Pinpoint the cell where the given text exists, returning its [X, Y] midpoint coordinate. 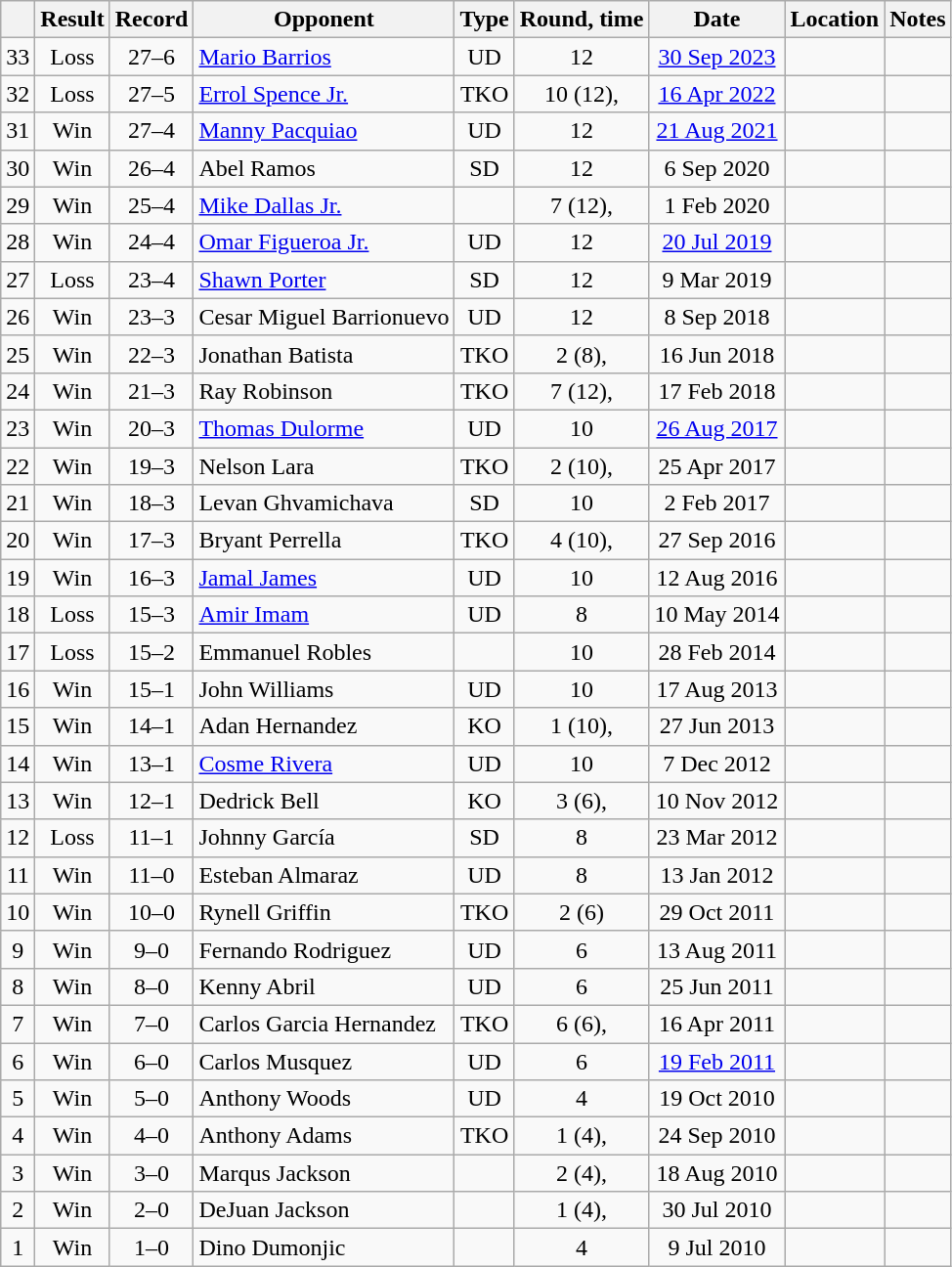
28 [18, 242]
12–1 [151, 801]
3 [18, 1173]
18 Aug 2010 [717, 1173]
8–0 [151, 986]
Notes [918, 20]
23–3 [151, 317]
16 [18, 689]
Mike Dallas Jr. [325, 205]
11–1 [151, 838]
25 Apr 2017 [717, 466]
18 [18, 615]
26 Aug 2017 [717, 428]
Carlos Musquez [325, 1061]
11–0 [151, 875]
Bryant Perrella [325, 541]
32 [18, 94]
5–0 [151, 1099]
15 [18, 726]
8 Sep 2018 [717, 317]
4–0 [151, 1136]
2–0 [151, 1210]
Round, time [582, 20]
31 [18, 131]
23–4 [151, 280]
Result [72, 20]
27 Jun 2013 [717, 726]
29 [18, 205]
Type [485, 20]
7 [18, 1024]
20 [18, 541]
Shawn Porter [325, 280]
21–3 [151, 391]
24 Sep 2010 [717, 1136]
18–3 [151, 503]
15–2 [151, 652]
10–0 [151, 912]
13 [18, 801]
Kenny Abril [325, 986]
Cosme Rivera [325, 764]
30 [18, 168]
Adan Hernandez [325, 726]
Nelson Lara [325, 466]
29 Oct 2011 [717, 912]
27–5 [151, 94]
13 Aug 2011 [717, 949]
Mario Barrios [325, 57]
28 Feb 2014 [717, 652]
2 (6) [582, 912]
16 Apr 2022 [717, 94]
Dedrick Bell [325, 801]
10 Nov 2012 [717, 801]
27 [18, 280]
Amir Imam [325, 615]
17 Aug 2013 [717, 689]
15–1 [151, 689]
Location [835, 20]
17 Feb 2018 [717, 391]
Emmanuel Robles [325, 652]
6 (6), [582, 1024]
14–1 [151, 726]
24–4 [151, 242]
Dino Dumonjic [325, 1247]
John Williams [325, 689]
2 (10), [582, 466]
3–0 [151, 1173]
30 Sep 2023 [717, 57]
9 [18, 949]
Cesar Miguel Barrionuevo [325, 317]
21 Aug 2021 [717, 131]
10 May 2014 [717, 615]
20 Jul 2019 [717, 242]
1 [18, 1247]
Record [151, 20]
1 Feb 2020 [717, 205]
10 (12), [582, 94]
16 Jun 2018 [717, 354]
13–1 [151, 764]
14 [18, 764]
25–4 [151, 205]
Date [717, 20]
27 Sep 2016 [717, 541]
1 (10), [582, 726]
Jonathan Batista [325, 354]
Rynell Griffin [325, 912]
Omar Figueroa Jr. [325, 242]
Carlos Garcia Hernandez [325, 1024]
Anthony Woods [325, 1099]
15–3 [151, 615]
25 Jun 2011 [717, 986]
Marqus Jackson [325, 1173]
5 [18, 1099]
1–0 [151, 1247]
23 Mar 2012 [717, 838]
27–4 [151, 131]
23 [18, 428]
DeJuan Jackson [325, 1210]
Fernando Rodriguez [325, 949]
26 [18, 317]
27–6 [151, 57]
6 Sep 2020 [717, 168]
Ray Robinson [325, 391]
19 Feb 2011 [717, 1061]
Manny Pacquiao [325, 131]
7 Dec 2012 [717, 764]
Jamal James [325, 578]
30 Jul 2010 [717, 1210]
19 [18, 578]
9 Mar 2019 [717, 280]
2 (8), [582, 354]
Thomas Dulorme [325, 428]
19 Oct 2010 [717, 1099]
9 Jul 2010 [717, 1247]
9–0 [151, 949]
16 Apr 2011 [717, 1024]
17–3 [151, 541]
Johnny García [325, 838]
2 Feb 2017 [717, 503]
21 [18, 503]
Opponent [325, 20]
25 [18, 354]
17 [18, 652]
6–0 [151, 1061]
4 (10), [582, 541]
16–3 [151, 578]
33 [18, 57]
Esteban Almaraz [325, 875]
2 (4), [582, 1173]
11 [18, 875]
26–4 [151, 168]
Levan Ghvamichava [325, 503]
2 [18, 1210]
7–0 [151, 1024]
24 [18, 391]
22 [18, 466]
22–3 [151, 354]
20–3 [151, 428]
Anthony Adams [325, 1136]
3 (6), [582, 801]
12 Aug 2016 [717, 578]
Errol Spence Jr. [325, 94]
Abel Ramos [325, 168]
19–3 [151, 466]
13 Jan 2012 [717, 875]
